Identify which cell holds the provided text, then report its [X, Y] central coordinate. 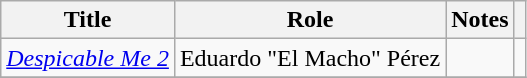
Title [88, 20]
Eduardo "El Macho" Pérez [310, 58]
Notes [480, 20]
Role [310, 20]
Despicable Me 2 [88, 58]
